Extract the (x, y) coordinate from the center of the cell holding the provided text.  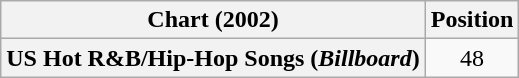
Position (472, 20)
48 (472, 58)
US Hot R&B/Hip-Hop Songs (Billboard) (213, 58)
Chart (2002) (213, 20)
